Search for the cell housing the specified text and yield its (X, Y) center coordinate. 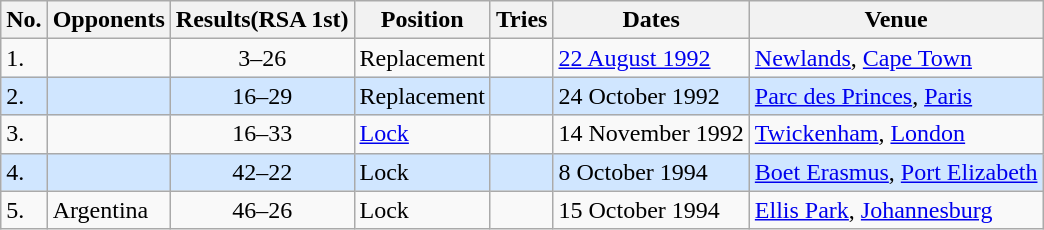
1. (24, 58)
5. (24, 210)
15 October 1994 (651, 210)
Results(RSA 1st) (262, 20)
3–26 (262, 58)
16–29 (262, 96)
Ellis Park, Johannesburg (896, 210)
Newlands, Cape Town (896, 58)
16–33 (262, 134)
4. (24, 172)
Opponents (108, 20)
14 November 1992 (651, 134)
Argentina (108, 210)
Venue (896, 20)
8 October 1994 (651, 172)
46–26 (262, 210)
Position (422, 20)
3. (24, 134)
2. (24, 96)
Parc des Princes, Paris (896, 96)
Dates (651, 20)
22 August 1992 (651, 58)
Tries (522, 20)
No. (24, 20)
24 October 1992 (651, 96)
42–22 (262, 172)
Boet Erasmus, Port Elizabeth (896, 172)
Twickenham, London (896, 134)
